Extract the [x, y] coordinate from the center of the cell holding the provided text.  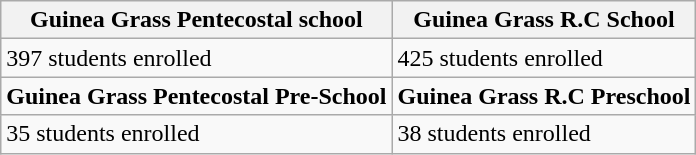
35 students enrolled [196, 134]
425 students enrolled [544, 58]
397 students enrolled [196, 58]
Guinea Grass Pentecostal Pre-School [196, 96]
Guinea Grass R.C School [544, 20]
Guinea Grass R.C Preschool [544, 96]
38 students enrolled [544, 134]
Guinea Grass Pentecostal school [196, 20]
